Locate the cell with the specified text and output its (X, Y) center coordinate. 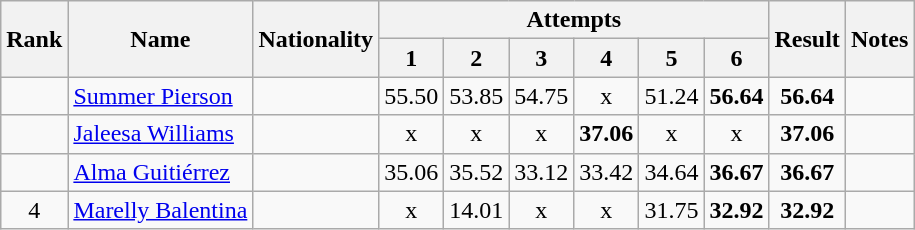
1 (412, 58)
2 (476, 58)
34.64 (672, 172)
31.75 (672, 210)
Nationality (316, 39)
35.06 (412, 172)
Attempts (574, 20)
Rank (34, 39)
54.75 (542, 96)
53.85 (476, 96)
33.42 (606, 172)
33.12 (542, 172)
Notes (879, 39)
Result (807, 39)
55.50 (412, 96)
Alma Guitiérrez (160, 172)
3 (542, 58)
5 (672, 58)
35.52 (476, 172)
51.24 (672, 96)
Name (160, 39)
14.01 (476, 210)
Summer Pierson (160, 96)
6 (736, 58)
Jaleesa Williams (160, 134)
Marelly Balentina (160, 210)
